Search for the cell housing the specified text and yield its [X, Y] center coordinate. 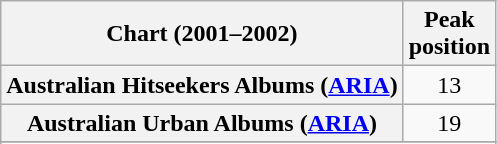
Australian Hitseekers Albums (ARIA) [202, 85]
Chart (2001–2002) [202, 34]
13 [449, 85]
Peakposition [449, 34]
19 [449, 123]
Australian Urban Albums (ARIA) [202, 123]
